Identify which cell holds the provided text, then report its [X, Y] central coordinate. 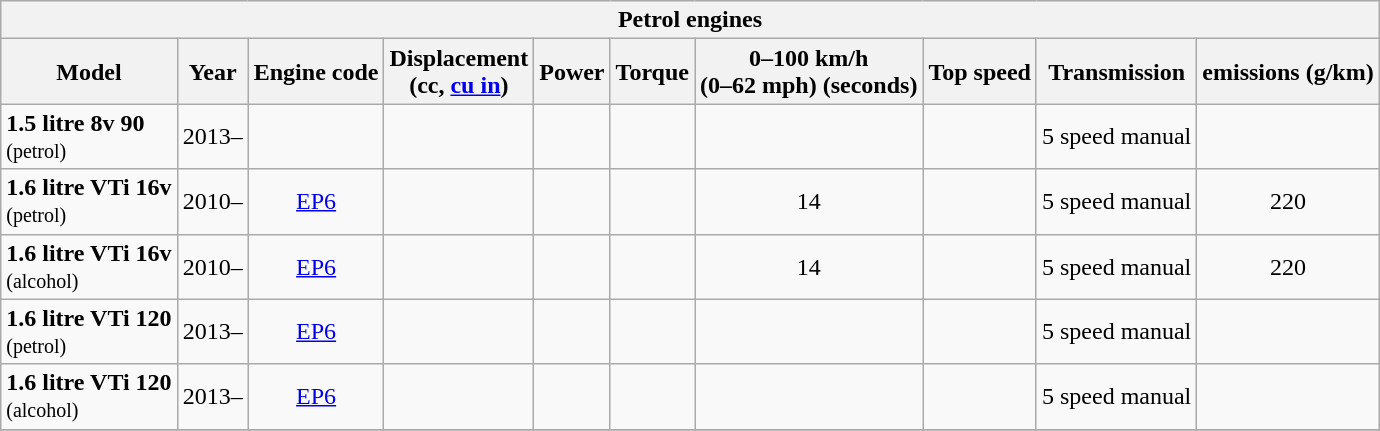
1.5 litre 8v 90(petrol) [89, 136]
Engine code [316, 72]
Displacement(cc, cu in) [459, 72]
1.6 litre VTi 16v(alcohol) [89, 266]
Year [212, 72]
1.6 litre VTi 120(alcohol) [89, 396]
emissions (g/km) [1288, 72]
Petrol engines [690, 20]
Power [572, 72]
Transmission [1116, 72]
Model [89, 72]
0–100 km/h(0–62 mph) (seconds) [808, 72]
Top speed [980, 72]
Torque [652, 72]
1.6 litre VTi 120(petrol) [89, 332]
1.6 litre VTi 16v(petrol) [89, 202]
